Capture the cell that displays the provided text and extract its [x, y] central coordinate. 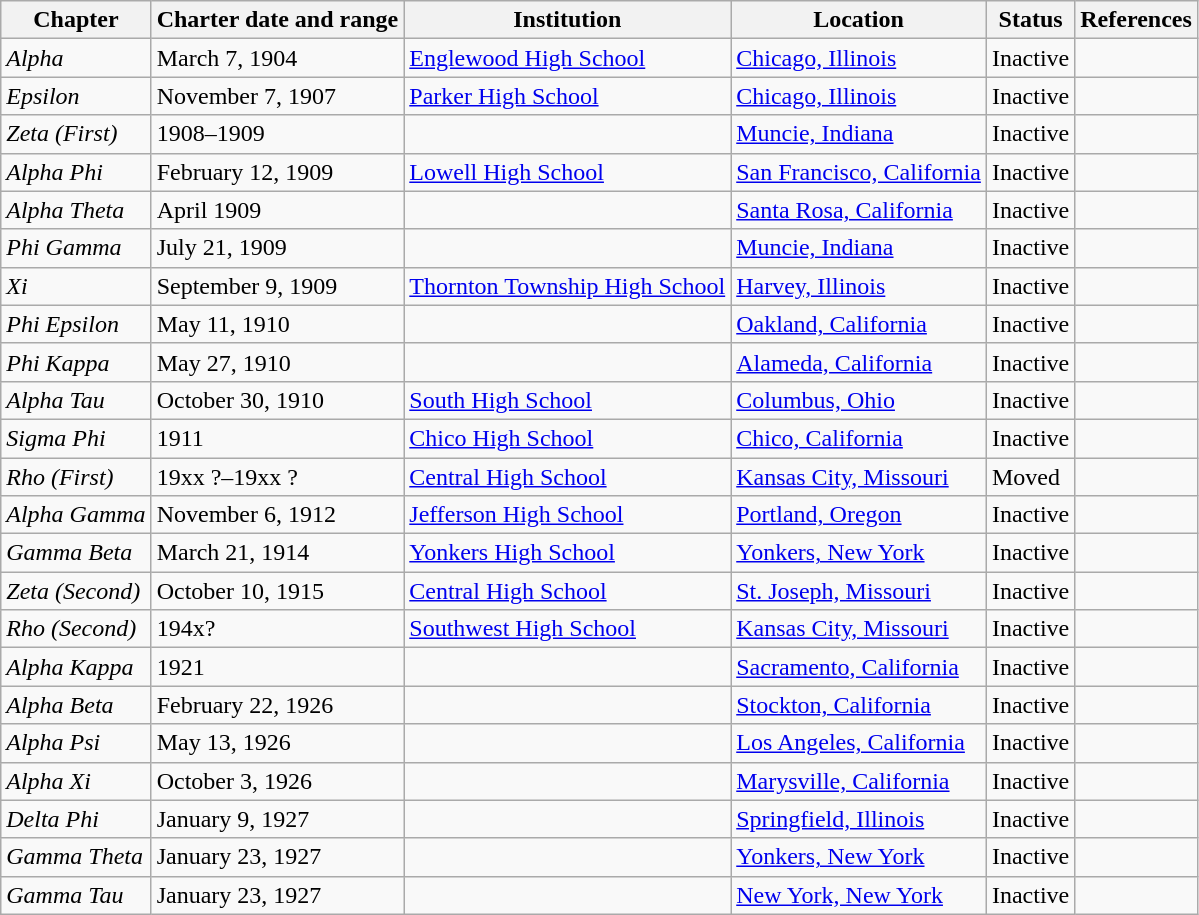
May 27, 1910 [278, 362]
1921 [278, 667]
Thornton Township High School [568, 286]
19xx ?–19xx ? [278, 477]
Alpha Theta [76, 210]
March 21, 1914 [278, 553]
Epsilon [76, 96]
San Francisco, California [859, 172]
Yonkers High School [568, 553]
Zeta (Second) [76, 591]
Chico, California [859, 438]
St. Joseph, Missouri [859, 591]
October 30, 1910 [278, 400]
Marysville, California [859, 781]
Gamma Beta [76, 553]
November 6, 1912 [278, 515]
Englewood High School [568, 58]
Santa Rosa, California [859, 210]
194x? [278, 629]
Portland, Oregon [859, 515]
Los Angeles, California [859, 743]
May 13, 1926 [278, 743]
Zeta (First) [76, 134]
Jefferson High School [568, 515]
Parker High School [568, 96]
Alameda, California [859, 362]
Delta Phi [76, 819]
Phi Gamma [76, 248]
Status [1030, 20]
Phi Epsilon [76, 324]
1908–1909 [278, 134]
Alpha Gamma [76, 515]
Stockton, California [859, 705]
Sigma Phi [76, 438]
February 22, 1926 [278, 705]
May 11, 1910 [278, 324]
Alpha Xi [76, 781]
Rho (First) [76, 477]
Gamma Tau [76, 895]
Alpha [76, 58]
July 21, 1909 [278, 248]
Springfield, Illinois [859, 819]
Rho (Second) [76, 629]
April 1909 [278, 210]
Chico High School [568, 438]
November 7, 1907 [278, 96]
1911 [278, 438]
New York, New York [859, 895]
February 12, 1909 [278, 172]
South High School [568, 400]
Charter date and range [278, 20]
Location [859, 20]
Moved [1030, 477]
References [1136, 20]
January 9, 1927 [278, 819]
Institution [568, 20]
Sacramento, California [859, 667]
October 3, 1926 [278, 781]
Xi [76, 286]
Harvey, Illinois [859, 286]
Gamma Theta [76, 857]
Alpha Tau [76, 400]
Columbus, Ohio [859, 400]
Alpha Psi [76, 743]
Alpha Beta [76, 705]
Oakland, California [859, 324]
Phi Kappa [76, 362]
March 7, 1904 [278, 58]
October 10, 1915 [278, 591]
Chapter [76, 20]
Alpha Phi [76, 172]
Alpha Kappa [76, 667]
September 9, 1909 [278, 286]
Lowell High School [568, 172]
Southwest High School [568, 629]
